For the text-containing cell, return its midpoint in (X, Y) coordinate format. 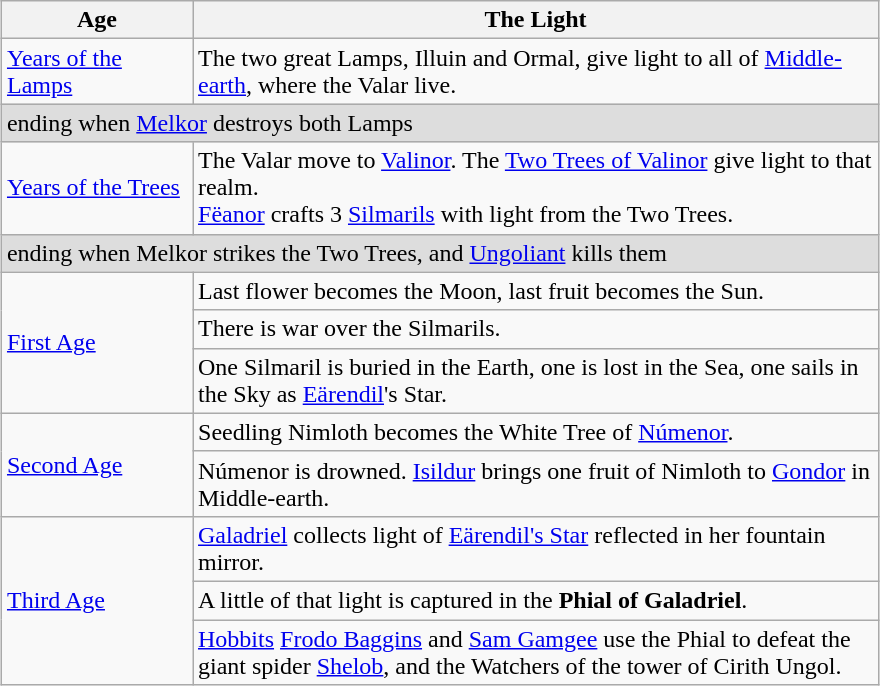
The Light (535, 20)
ending when Melkor destroys both Lamps (440, 123)
Hobbits Frodo Baggins and Sam Gamgee use the Phial to defeat the giant spider Shelob, and the Watchers of the tower of Cirith Ungol. (535, 652)
First Age (96, 342)
ending when Melkor strikes the Two Trees, and Ungoliant kills them (440, 253)
Second Age (96, 464)
One Silmaril is buried in the Earth, one is lost in the Sea, one sails in the Sky as Eärendil's Star. (535, 380)
Last flower becomes the Moon, last fruit becomes the Sun. (535, 291)
The two great Lamps, Illuin and Ormal, give light to all of Middle-earth, where the Valar live. (535, 72)
A little of that light is captured in the Phial of Galadriel. (535, 600)
Years of the Lamps (96, 72)
Galadriel collects light of Eärendil's Star reflected in her fountain mirror. (535, 548)
Third Age (96, 600)
There is war over the Silmarils. (535, 329)
Age (96, 20)
Seedling Nimloth becomes the White Tree of Númenor. (535, 432)
Númenor is drowned. Isildur brings one fruit of Nimloth to Gondor in Middle-earth. (535, 484)
The Valar move to Valinor. The Two Trees of Valinor give light to that realm.Fëanor crafts 3 Silmarils with light from the Two Trees. (535, 188)
Years of the Trees (96, 188)
